Detect which cell encompasses the target text, then output its (x, y) center coordinate. 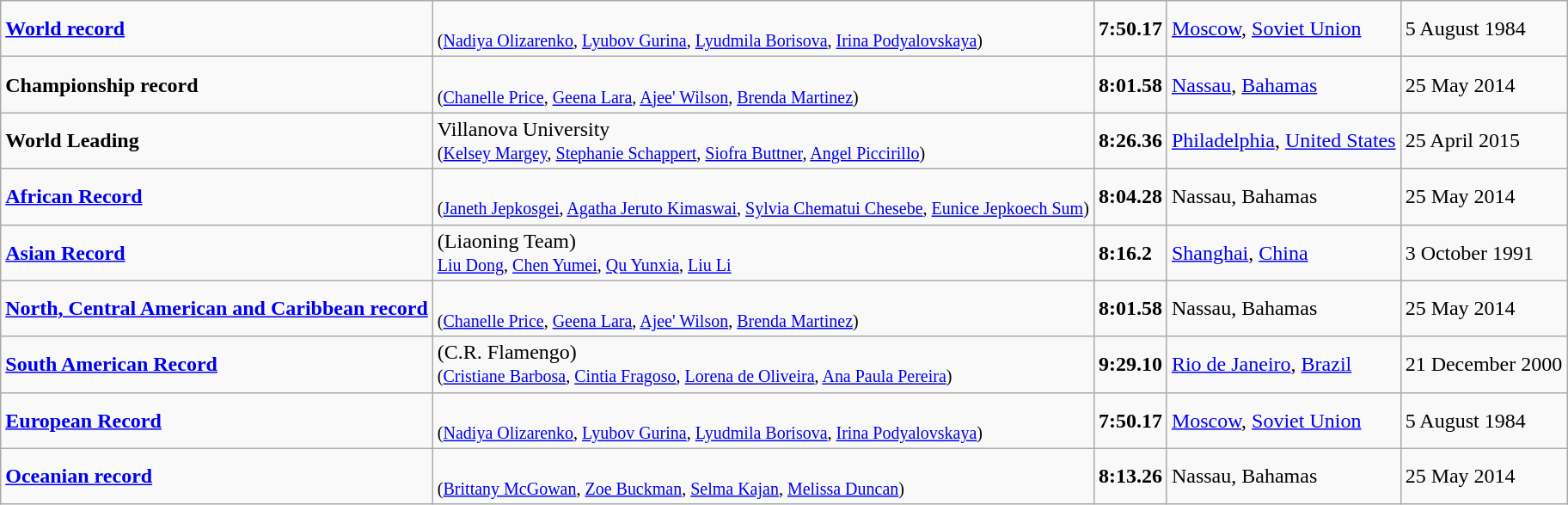
Philadelphia, United States (1283, 141)
Championship record (217, 84)
8:26.36 (1130, 141)
European Record (217, 420)
(C.R. Flamengo)(Cristiane Barbosa, Cintia Fragoso, Lorena de Oliveira, Ana Paula Pereira) (763, 365)
Oceanian record (217, 477)
8:04.28 (1130, 196)
South American Record (217, 365)
8:16.2 (1130, 253)
25 April 2015 (1484, 141)
(Brittany McGowan, Zoe Buckman, Selma Kajan, Melissa Duncan) (763, 477)
9:29.10 (1130, 365)
3 October 1991 (1484, 253)
8:13.26 (1130, 477)
Asian Record (217, 253)
World Leading (217, 141)
Villanova University(Kelsey Margey, Stephanie Schappert, Siofra Buttner, Angel Piccirillo) (763, 141)
(Janeth Jepkosgei, Agatha Jeruto Kimaswai, Sylvia Chematui Chesebe, Eunice Jepkoech Sum) (763, 196)
(Liaoning Team)Liu Dong, Chen Yumei, Qu Yunxia, Liu Li (763, 253)
21 December 2000 (1484, 365)
African Record (217, 196)
Rio de Janeiro, Brazil (1283, 365)
North, Central American and Caribbean record (217, 308)
Shanghai, China (1283, 253)
World record (217, 29)
